From the cell containing the given text, extract its center point as [x, y] coordinate. 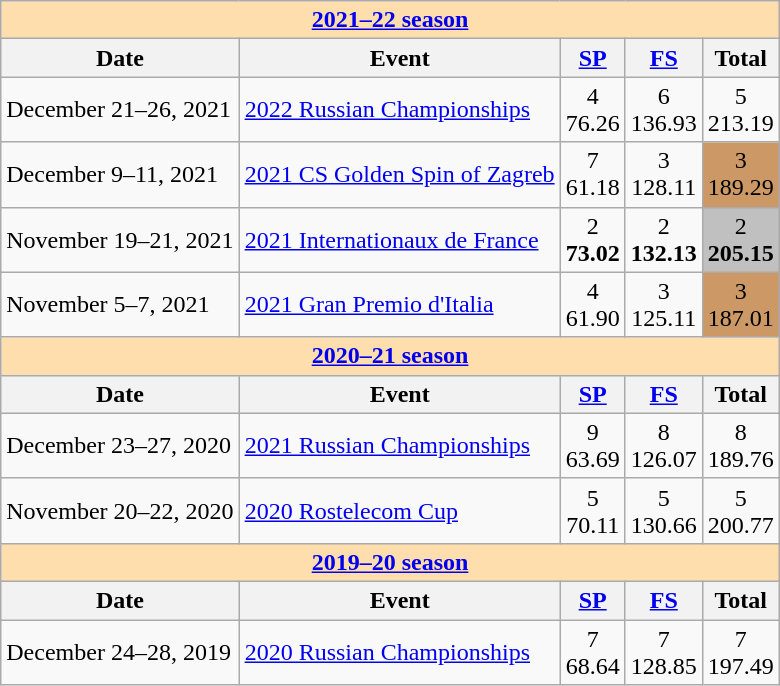
December 21–26, 2021 [120, 110]
4 61.90 [592, 304]
5 130.66 [664, 510]
7 128.85 [664, 652]
2021 Russian Championships [400, 446]
2 205.15 [740, 240]
9 63.69 [592, 446]
5 70.11 [592, 510]
2022 Russian Championships [400, 110]
2021 Gran Premio d'Italia [400, 304]
2 132.13 [664, 240]
December 9–11, 2021 [120, 174]
6 136.93 [664, 110]
3 128.11 [664, 174]
8 189.76 [740, 446]
8 126.07 [664, 446]
2020 Russian Championships [400, 652]
7 61.18 [592, 174]
3 189.29 [740, 174]
5 213.19 [740, 110]
7 197.49 [740, 652]
2021 CS Golden Spin of Zagreb [400, 174]
2021–22 season [390, 20]
4 76.26 [592, 110]
2020 Rostelecom Cup [400, 510]
November 5–7, 2021 [120, 304]
5 200.77 [740, 510]
2021 Internationaux de France [400, 240]
November 20–22, 2020 [120, 510]
2020–21 season [390, 356]
3 125.11 [664, 304]
2019–20 season [390, 562]
November 19–21, 2021 [120, 240]
December 24–28, 2019 [120, 652]
7 68.64 [592, 652]
December 23–27, 2020 [120, 446]
3 187.01 [740, 304]
2 73.02 [592, 240]
